Pinpoint the cell where the given text exists, returning its [X, Y] midpoint coordinate. 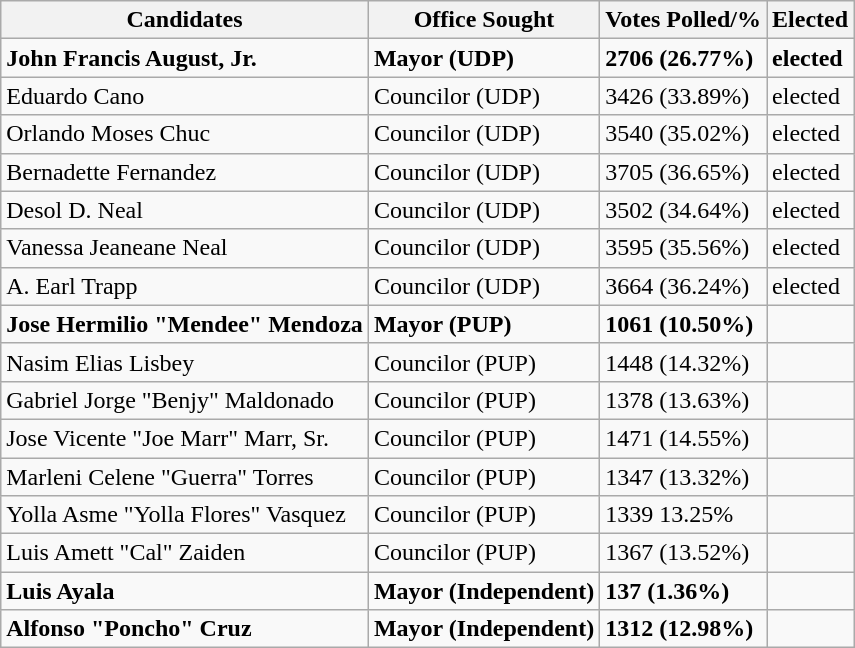
Candidates [185, 20]
Jose Vicente "Joe Marr" Marr, Sr. [185, 438]
Orlando Moses Chuc [185, 134]
1061 (10.50%) [684, 324]
Desol D. Neal [185, 210]
Mayor (PUP) [484, 324]
1339 13.25% [684, 515]
Gabriel Jorge "Benjy" Maldonado [185, 400]
2706 (26.77%) [684, 58]
3502 (34.64%) [684, 210]
Alfonso "Poncho" Cruz [185, 629]
Nasim Elias Lisbey [185, 362]
3426 (33.89%) [684, 96]
1378 (13.63%) [684, 400]
Yolla Asme "Yolla Flores" Vasquez [185, 515]
Marleni Celene "Guerra" Torres [185, 477]
Vanessa Jeaneane Neal [185, 248]
3540 (35.02%) [684, 134]
Elected [810, 20]
Luis Amett "Cal" Zaiden [185, 553]
3705 (36.65%) [684, 172]
1312 (12.98%) [684, 629]
Office Sought [484, 20]
Bernadette Fernandez [185, 172]
3595 (35.56%) [684, 248]
Eduardo Cano [185, 96]
A. Earl Trapp [185, 286]
3664 (36.24%) [684, 286]
Luis Ayala [185, 591]
John Francis August, Jr. [185, 58]
137 (1.36%) [684, 591]
Votes Polled/% [684, 20]
Mayor (UDP) [484, 58]
1347 (13.32%) [684, 477]
1471 (14.55%) [684, 438]
1448 (14.32%) [684, 362]
1367 (13.52%) [684, 553]
Jose Hermilio "Mendee" Mendoza [185, 324]
